Determine the (X, Y) coordinate at the center of the cell enclosing the given text.  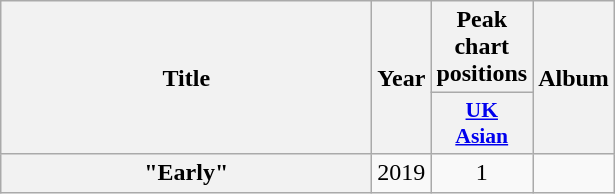
"Early" (186, 173)
Album (574, 78)
Title (186, 78)
2019 (402, 173)
Peak chart positions (482, 47)
UKAsian (482, 124)
Year (402, 78)
1 (482, 173)
